Provide the (X, Y) coordinate of the cell's center where the given text is located.  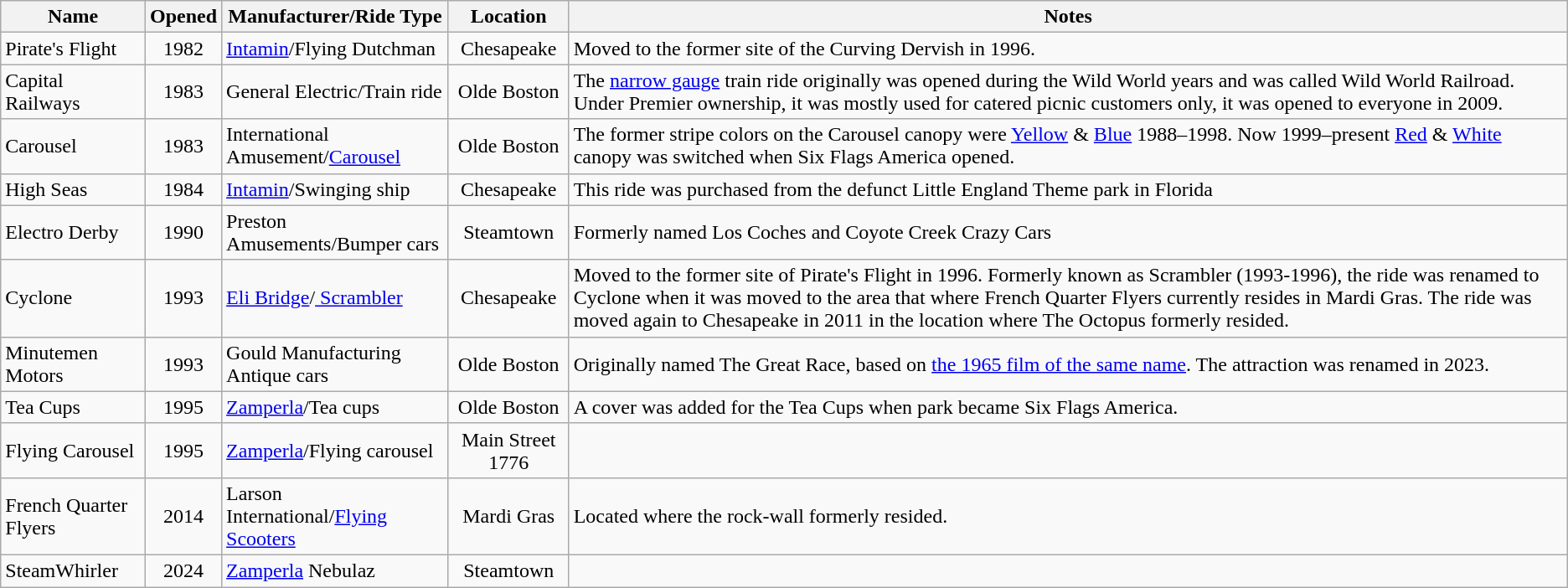
High Seas (74, 189)
General Electric/Train ride (335, 92)
2014 (183, 516)
Manufacturer/Ride Type (335, 17)
Pirate's Flight (74, 49)
International Amusement/Carousel (335, 146)
Zamperla/Flying carousel (335, 451)
Larson International/Flying Scooters (335, 516)
Mardi Gras (508, 516)
Location (508, 17)
Main Street 1776 (508, 451)
Intamin/Flying Dutchman (335, 49)
Moved to the former site of the Curving Dervish in 1996. (1068, 49)
Opened (183, 17)
Zamperla/Tea cups (335, 407)
1984 (183, 189)
Tea Cups (74, 407)
Zamperla Nebulaz (335, 570)
This ride was purchased from the defunct Little England Theme park in Florida (1068, 189)
Formerly named Los Coches and Coyote Creek Crazy Cars (1068, 233)
1990 (183, 233)
Capital Railways (74, 92)
Eli Bridge/ Scrambler (335, 298)
Flying Carousel (74, 451)
Carousel (74, 146)
Originally named The Great Race, based on the 1965 film of the same name. The attraction was renamed in 2023. (1068, 364)
Minutemen Motors (74, 364)
Located where the rock-wall formerly resided. (1068, 516)
Name (74, 17)
Gould Manufacturing Antique cars (335, 364)
Intamin/Swinging ship (335, 189)
SteamWhirler (74, 570)
Electro Derby (74, 233)
1982 (183, 49)
French Quarter Flyers (74, 516)
A cover was added for the Tea Cups when park became Six Flags America. (1068, 407)
2024 (183, 570)
Notes (1068, 17)
Preston Amusements/Bumper cars (335, 233)
Cyclone (74, 298)
